Detect which cell encompasses the target text, then output its (x, y) center coordinate. 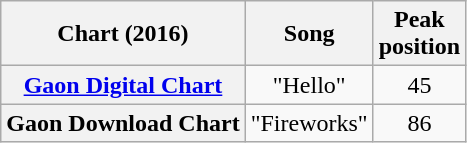
Gaon Download Chart (123, 123)
Song (309, 34)
45 (419, 85)
86 (419, 123)
Chart (2016) (123, 34)
"Fireworks" (309, 123)
Peakposition (419, 34)
"Hello" (309, 85)
Gaon Digital Chart (123, 85)
